Output the [X, Y] coordinate of the center of the cell containing the given text.  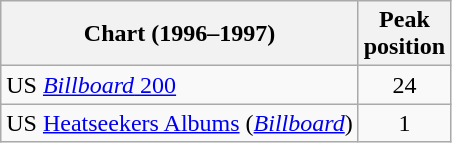
1 [404, 123]
US Heatseekers Albums (Billboard) [180, 123]
Chart (1996–1997) [180, 34]
24 [404, 85]
Peakposition [404, 34]
US Billboard 200 [180, 85]
